Detect which cell encompasses the target text, then output its [X, Y] center coordinate. 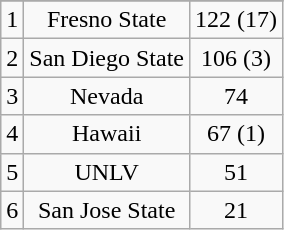
Fresno State [107, 20]
1 [12, 20]
6 [12, 210]
5 [12, 172]
21 [236, 210]
122 (17) [236, 20]
San Jose State [107, 210]
2 [12, 58]
San Diego State [107, 58]
UNLV [107, 172]
Nevada [107, 96]
74 [236, 96]
67 (1) [236, 134]
4 [12, 134]
Hawaii [107, 134]
51 [236, 172]
3 [12, 96]
106 (3) [236, 58]
